Detect which cell encompasses the target text, then output its [x, y] center coordinate. 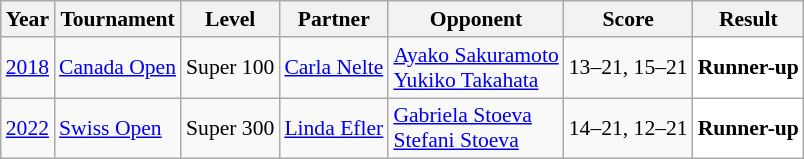
Level [230, 19]
Opponent [476, 19]
Tournament [118, 19]
Year [28, 19]
Partner [334, 19]
Ayako Sakuramoto Yukiko Takahata [476, 68]
Carla Nelte [334, 68]
14–21, 12–21 [628, 128]
Gabriela Stoeva Stefani Stoeva [476, 128]
13–21, 15–21 [628, 68]
Super 100 [230, 68]
Result [748, 19]
Canada Open [118, 68]
Swiss Open [118, 128]
2022 [28, 128]
Super 300 [230, 128]
Score [628, 19]
2018 [28, 68]
Linda Efler [334, 128]
